Pinpoint the cell where the given text exists, returning its (X, Y) midpoint coordinate. 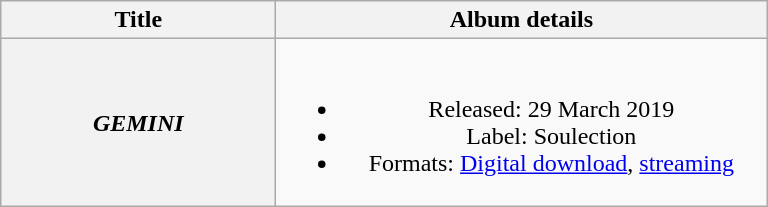
Released: 29 March 2019Label: SoulectionFormats: Digital download, streaming (522, 122)
Album details (522, 20)
Title (138, 20)
GEMINI (138, 122)
